For the text-containing cell, return its midpoint in (X, Y) coordinate format. 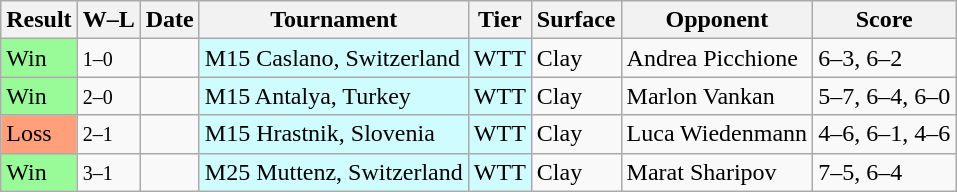
6–3, 6–2 (884, 58)
Date (170, 20)
Loss (39, 134)
Opponent (717, 20)
W–L (108, 20)
Tier (500, 20)
M15 Hrastnik, Slovenia (334, 134)
Marat Sharipov (717, 172)
Tournament (334, 20)
5–7, 6–4, 6–0 (884, 96)
Andrea Picchione (717, 58)
Result (39, 20)
Surface (576, 20)
2–1 (108, 134)
1–0 (108, 58)
3–1 (108, 172)
Score (884, 20)
Marlon Vankan (717, 96)
M25 Muttenz, Switzerland (334, 172)
2–0 (108, 96)
Luca Wiedenmann (717, 134)
M15 Caslano, Switzerland (334, 58)
M15 Antalya, Turkey (334, 96)
4–6, 6–1, 4–6 (884, 134)
7–5, 6–4 (884, 172)
